Return the [X, Y] coordinate for the center point of the cell that contains the specified text.  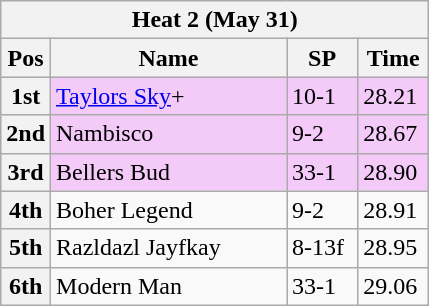
Heat 2 (May 31) [215, 20]
28.95 [394, 248]
10-1 [322, 96]
Nambisco [169, 134]
2nd [26, 134]
1st [26, 96]
5th [26, 248]
Name [169, 58]
Bellers Bud [169, 172]
Taylors Sky+ [169, 96]
Time [394, 58]
Boher Legend [169, 210]
SP [322, 58]
Modern Man [169, 286]
6th [26, 286]
4th [26, 210]
28.90 [394, 172]
28.67 [394, 134]
Razldazl Jayfkay [169, 248]
8-13f [322, 248]
29.06 [394, 286]
28.21 [394, 96]
28.91 [394, 210]
Pos [26, 58]
3rd [26, 172]
